Find where the given text appears and provide that cell's center as (X, Y) coordinate. 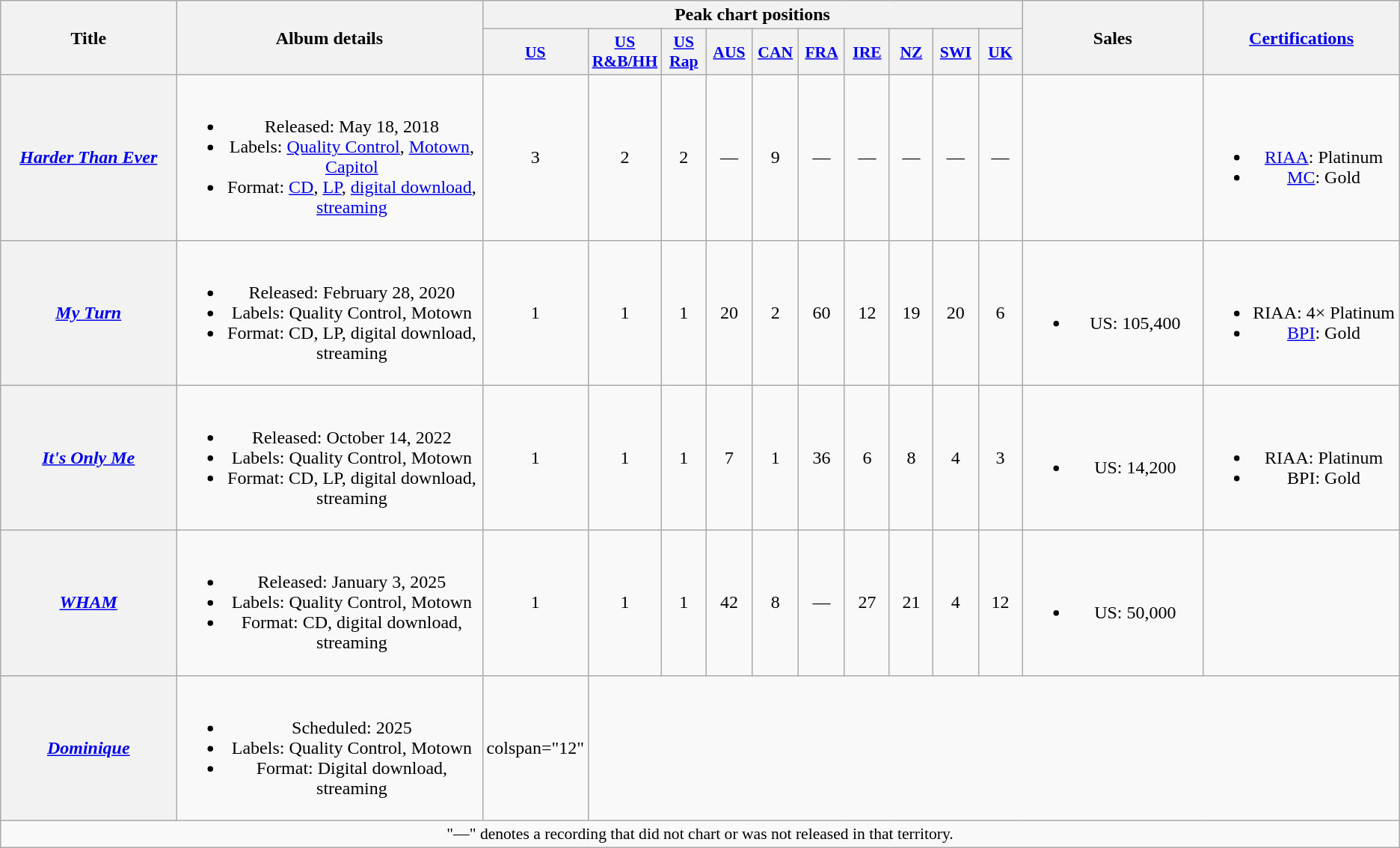
NZ (911, 52)
IRE (867, 52)
19 (911, 313)
Harder Than Ever (88, 157)
Title (88, 37)
USR&B/HH (625, 52)
US: 105,400 (1113, 313)
colspan="12" (535, 748)
My Turn (88, 313)
FRA (822, 52)
21 (911, 603)
Released: May 18, 2018Labels: Quality Control, Motown, CapitolFormat: CD, LP, digital download, streaming (329, 157)
CAN (776, 52)
36 (822, 458)
RIAA: PlatinumMC: Gold (1301, 157)
42 (728, 603)
Released: January 3, 2025Labels: Quality Control, MotownFormat: CD, digital download, streaming (329, 603)
Peak chart positions (752, 15)
60 (822, 313)
Dominique (88, 748)
It's Only Me (88, 458)
Released: October 14, 2022Labels: Quality Control, MotownFormat: CD, LP, digital download, streaming (329, 458)
"—" denotes a recording that did not chart or was not released in that territory. (700, 834)
Released: February 28, 2020Labels: Quality Control, MotownFormat: CD, LP, digital download, streaming (329, 313)
SWI (956, 52)
27 (867, 603)
USRap (684, 52)
US (535, 52)
Album details (329, 37)
Certifications (1301, 37)
Sales (1113, 37)
RIAA: 4× PlatinumBPI: Gold (1301, 313)
WHAM (88, 603)
RIAA: PlatinumBPI: Gold (1301, 458)
Scheduled: 2025Labels: Quality Control, MotownFormat: Digital download, streaming (329, 748)
US: 50,000 (1113, 603)
AUS (728, 52)
9 (776, 157)
US: 14,200 (1113, 458)
UK (1000, 52)
7 (728, 458)
